Determine the (x, y) coordinate at the center of the cell enclosing the given text.  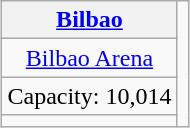
Capacity: 10,014 (90, 96)
Bilbao (90, 20)
Bilbao Arena (90, 58)
